Output the [x, y] coordinate of the center of the cell containing the given text.  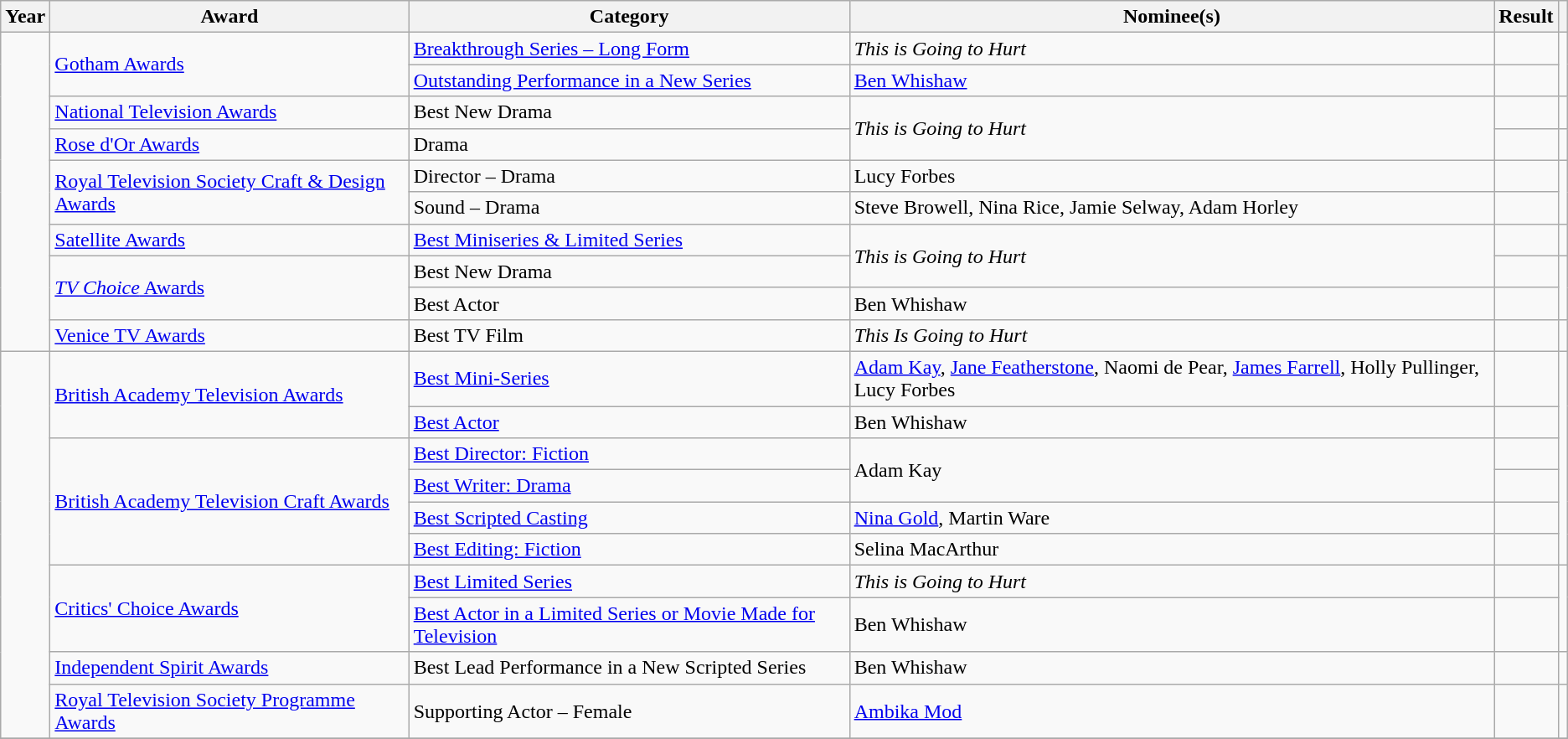
Selina MacArthur [1172, 550]
Director – Drama [629, 176]
Lucy Forbes [1172, 176]
Gotham Awards [230, 65]
Sound – Drama [629, 208]
British Academy Television Craft Awards [230, 502]
TV Choice Awards [230, 287]
Best Writer: Drama [629, 486]
Adam Kay [1172, 470]
Breakthrough Series – Long Form [629, 49]
Best Director: Fiction [629, 454]
Supporting Actor – Female [629, 711]
Year [25, 17]
Venice TV Awards [230, 335]
Critics' Choice Awards [230, 608]
Outstanding Performance in a New Series [629, 80]
Ambika Mod [1172, 711]
Drama [629, 144]
Best Lead Performance in a New Scripted Series [629, 668]
Royal Television Society Craft & Design Awards [230, 192]
Best Editing: Fiction [629, 550]
Award [230, 17]
Royal Television Society Programme Awards [230, 711]
Best Mini-Series [629, 379]
Best Actor in a Limited Series or Movie Made for Television [629, 625]
National Television Awards [230, 112]
British Academy Television Awards [230, 394]
Nominee(s) [1172, 17]
Rose d'Or Awards [230, 144]
Best TV Film [629, 335]
Best Scripted Casting [629, 518]
Best Miniseries & Limited Series [629, 240]
This Is Going to Hurt [1172, 335]
Nina Gold, Martin Ware [1172, 518]
Best Limited Series [629, 581]
Satellite Awards [230, 240]
Independent Spirit Awards [230, 668]
Adam Kay, Jane Featherstone, Naomi de Pear, James Farrell, Holly Pullinger, Lucy Forbes [1172, 379]
Result [1526, 17]
Steve Browell, Nina Rice, Jamie Selway, Adam Horley [1172, 208]
Category [629, 17]
